Output the [X, Y] coordinate of the center of the cell containing the given text.  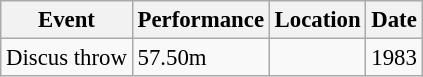
1983 [394, 58]
Location [318, 20]
Discus throw [66, 58]
Date [394, 20]
Performance [200, 20]
Event [66, 20]
57.50m [200, 58]
